Output the (X, Y) coordinate of the center of the cell containing the given text.  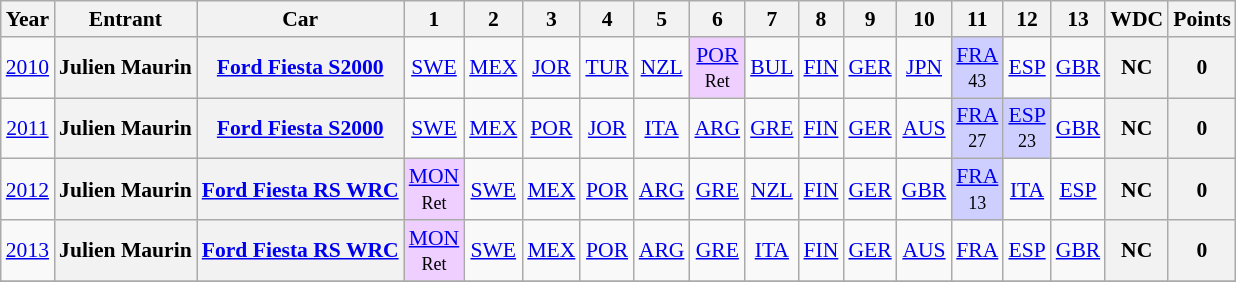
3 (551, 19)
7 (772, 19)
Year (28, 19)
2013 (28, 250)
2010 (28, 68)
1 (434, 19)
TUR (606, 68)
2 (493, 19)
FRA (977, 250)
Car (300, 19)
2012 (28, 190)
9 (870, 19)
2011 (28, 128)
PORRet (717, 68)
5 (662, 19)
FRA13 (977, 190)
12 (1026, 19)
10 (924, 19)
11 (977, 19)
JPN (924, 68)
ESP23 (1026, 128)
BUL (772, 68)
FRA43 (977, 68)
13 (1078, 19)
Points (1202, 19)
FRA27 (977, 128)
Entrant (126, 19)
WDC (1136, 19)
4 (606, 19)
6 (717, 19)
8 (820, 19)
